Output the [x, y] coordinate of the center of the cell containing the given text.  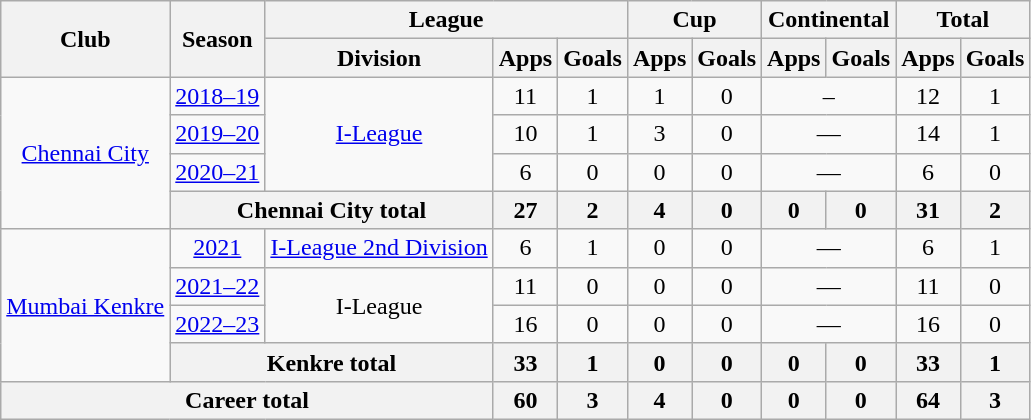
Mumbai Kenkre [86, 305]
Chennai City [86, 153]
14 [928, 134]
2020–21 [218, 172]
10 [525, 134]
Career total [247, 400]
I-League 2nd Division [379, 248]
60 [525, 400]
64 [928, 400]
Kenkre total [332, 362]
Chennai City total [332, 210]
2021 [218, 248]
12 [928, 96]
– [829, 96]
2019–20 [218, 134]
Continental [829, 20]
Cup [694, 20]
27 [525, 210]
League [446, 20]
2022–23 [218, 324]
2021–22 [218, 286]
Season [218, 39]
31 [928, 210]
2018–19 [218, 96]
Total [963, 20]
Division [379, 58]
Club [86, 39]
